Identify which cell holds the provided text, then report its (x, y) central coordinate. 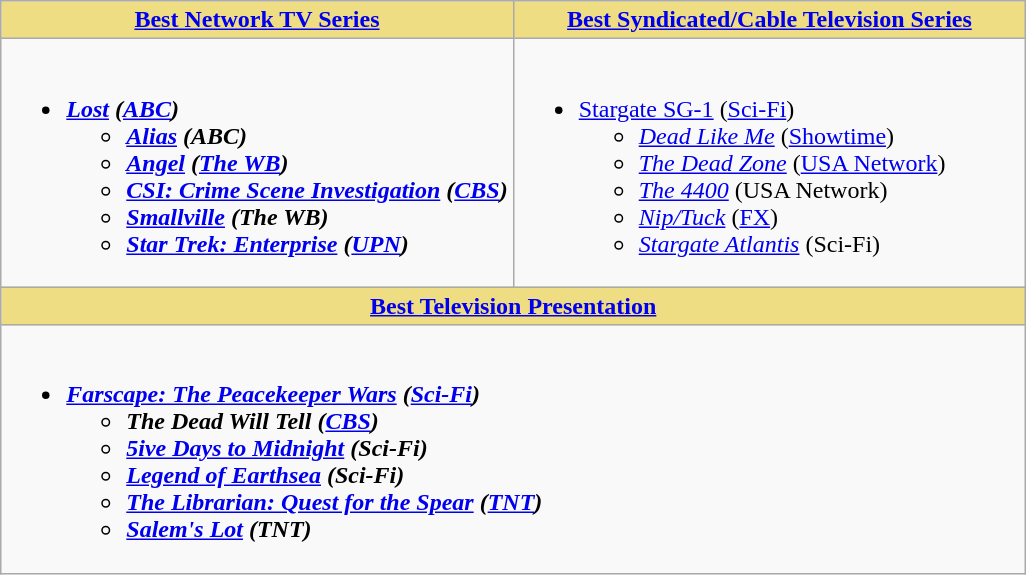
Best Television Presentation (514, 306)
Stargate SG-1 (Sci-Fi)Dead Like Me (Showtime)The Dead Zone (USA Network)The 4400 (USA Network)Nip/Tuck (FX)Stargate Atlantis (Sci-Fi) (769, 163)
Best Syndicated/Cable Television Series (769, 20)
Best Network TV Series (257, 20)
Lost (ABC)Alias (ABC)Angel (The WB)CSI: Crime Scene Investigation (CBS)Smallville (The WB)Star Trek: Enterprise (UPN) (257, 163)
